Scan for the cell matching the given text and deliver its [x, y] coordinate at center. 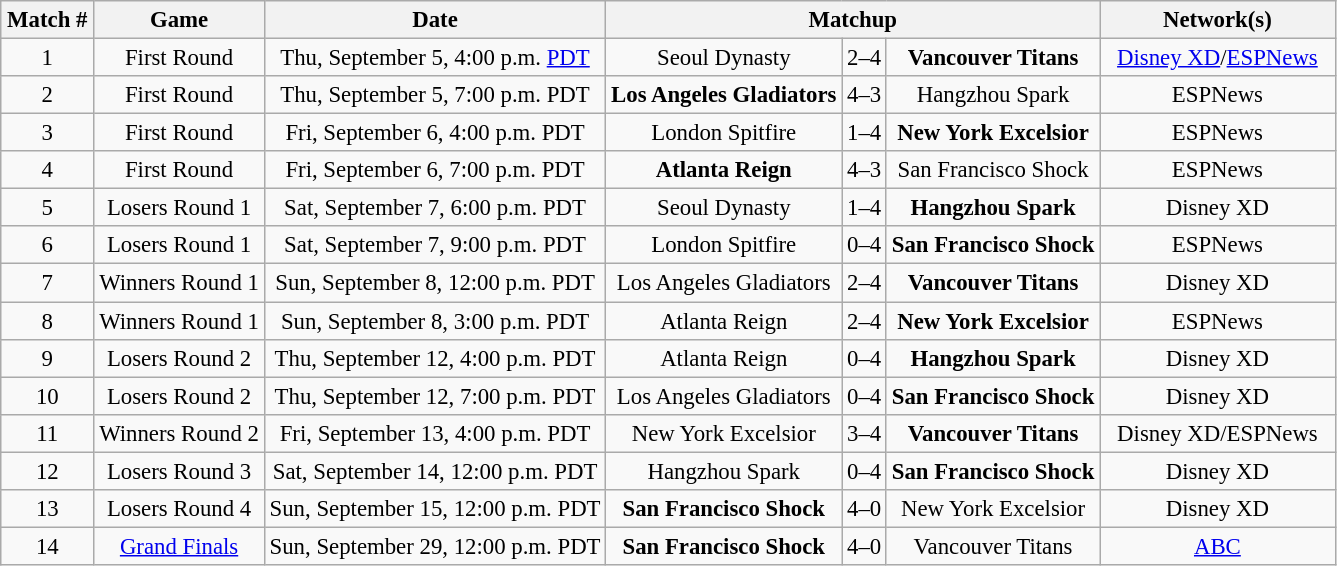
Sat, September 14, 12:00 p.m. PDT [435, 471]
3–4 [864, 433]
Sun, September 15, 12:00 p.m. PDT [435, 509]
Losers Round 3 [179, 471]
11 [48, 433]
12 [48, 471]
Fri, September 6, 4:00 p.m. PDT [435, 133]
6 [48, 245]
Sun, September 8, 3:00 p.m. PDT [435, 321]
2 [48, 95]
Thu, September 5, 4:00 p.m. PDT [435, 58]
Matchup [853, 20]
1 [48, 58]
3 [48, 133]
Sun, September 29, 12:00 p.m. PDT [435, 546]
Network(s) [1218, 20]
Losers Round 4 [179, 509]
Fri, September 6, 7:00 p.m. PDT [435, 170]
Sat, September 7, 9:00 p.m. PDT [435, 245]
Thu, September 12, 4:00 p.m. PDT [435, 358]
Game [179, 20]
13 [48, 509]
14 [48, 546]
Winners Round 2 [179, 433]
10 [48, 396]
Thu, September 12, 7:00 p.m. PDT [435, 396]
4 [48, 170]
8 [48, 321]
7 [48, 283]
Sat, September 7, 6:00 p.m. PDT [435, 208]
9 [48, 358]
Sun, September 8, 12:00 p.m. PDT [435, 283]
Grand Finals [179, 546]
ABC [1218, 546]
Thu, September 5, 7:00 p.m. PDT [435, 95]
Date [435, 20]
Match # [48, 20]
Fri, September 13, 4:00 p.m. PDT [435, 433]
5 [48, 208]
